Output the [X, Y] coordinate of the center of the cell containing the given text.  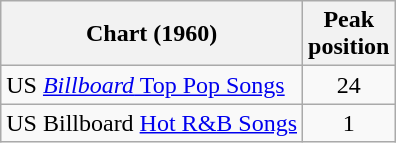
Chart (1960) [152, 34]
US Billboard Top Pop Songs [152, 85]
US Billboard Hot R&B Songs [152, 123]
Peakposition [349, 34]
24 [349, 85]
1 [349, 123]
